Output the (x, y) coordinate of the center of the cell containing the given text.  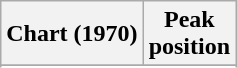
Peak position (189, 34)
Chart (1970) (72, 34)
